Extract the (X, Y) coordinate from the center of the cell holding the provided text.  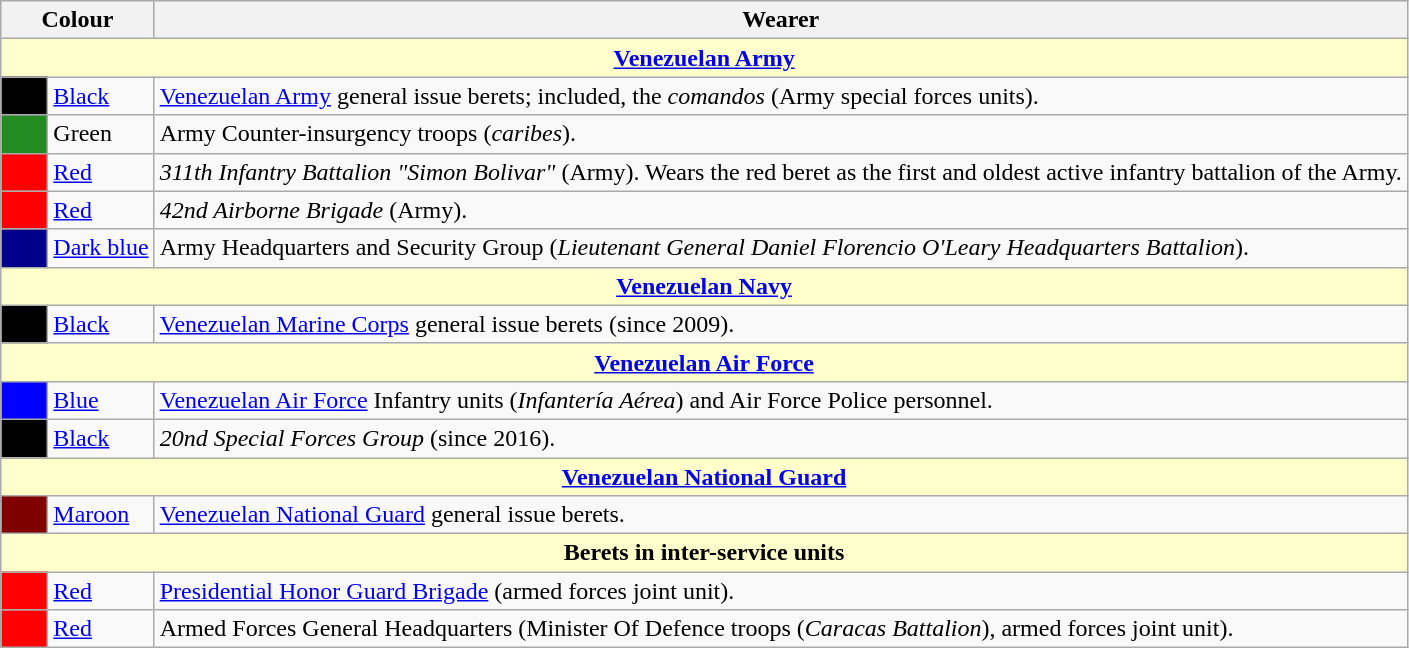
Venezuelan Air Force (704, 362)
311th Infantry Battalion "Simon Bolivar" (Army). Wears the red beret as the first and oldest active infantry battalion of the Army. (780, 172)
Venezuelan Army (704, 58)
42nd Airborne Brigade (Army). (780, 210)
Maroon (101, 515)
Army Counter-insurgency troops (caribes). (780, 134)
Green (101, 134)
Berets in inter-service units (704, 553)
Colour (78, 20)
Wearer (780, 20)
Dark blue (101, 248)
Presidential Honor Guard Brigade (armed forces joint unit). (780, 591)
Venezuelan Navy (704, 286)
Army Headquarters and Security Group (Lieutenant General Daniel Florencio O'Leary Headquarters Battalion). (780, 248)
Venezuelan Marine Corps general issue berets (since 2009). (780, 324)
Venezuelan National Guard general issue berets. (780, 515)
Venezuelan National Guard (704, 477)
Venezuelan Air Force Infantry units (Infantería Aérea) and Air Force Police personnel. (780, 400)
Armed Forces General Headquarters (Minister Of Defence troops (Caracas Battalion), armed forces joint unit). (780, 629)
20nd Special Forces Group (since 2016). (780, 438)
Blue (101, 400)
Venezuelan Army general issue berets; included, the comandos (Army special forces units). (780, 96)
